Scan for the cell matching the given text and deliver its (X, Y) coordinate at center. 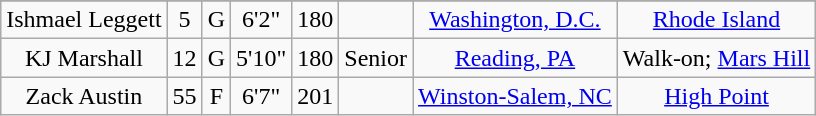
High Point (716, 96)
201 (316, 96)
Winston-Salem, NC (516, 96)
Zack Austin (84, 96)
Ishmael Leggett (84, 20)
Washington, D.C. (516, 20)
5 (184, 20)
Walk-on; Mars Hill (716, 58)
KJ Marshall (84, 58)
6'7" (262, 96)
5'10" (262, 58)
12 (184, 58)
F (216, 96)
55 (184, 96)
Senior (376, 58)
Reading, PA (516, 58)
Rhode Island (716, 20)
6'2" (262, 20)
